Extract the [x, y] coordinate from the center of the cell holding the provided text.  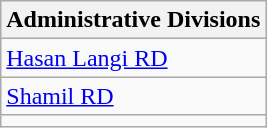
Shamil RD [134, 96]
Administrative Divisions [134, 20]
Hasan Langi RD [134, 58]
